Search for the cell housing the specified text and yield its [x, y] center coordinate. 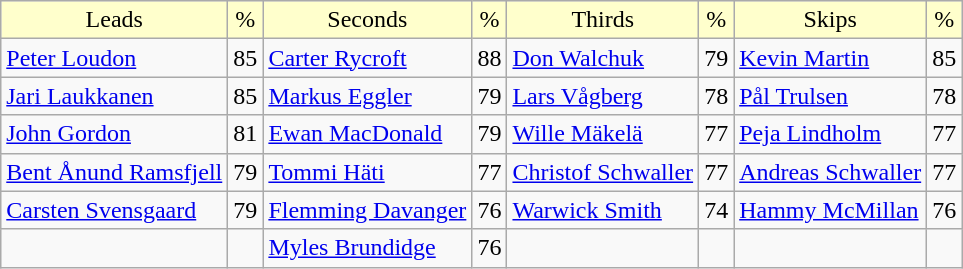
Wille Mäkelä [603, 134]
Warwick Smith [603, 210]
Leads [114, 20]
Kevin Martin [830, 58]
Thirds [603, 20]
Carsten Svensgaard [114, 210]
John Gordon [114, 134]
Christof Schwaller [603, 172]
Carter Rycroft [368, 58]
Lars Vågberg [603, 96]
Flemming Davanger [368, 210]
Jari Laukkanen [114, 96]
88 [490, 58]
Seconds [368, 20]
Ewan MacDonald [368, 134]
Don Walchuk [603, 58]
Pål Trulsen [830, 96]
Myles Brundidge [368, 248]
Bent Ånund Ramsfjell [114, 172]
Markus Eggler [368, 96]
Peja Lindholm [830, 134]
Tommi Häti [368, 172]
Peter Loudon [114, 58]
81 [246, 134]
74 [716, 210]
Andreas Schwaller [830, 172]
Skips [830, 20]
Hammy McMillan [830, 210]
